Search for the cell housing the specified text and yield its (X, Y) center coordinate. 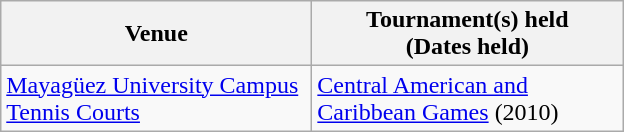
Mayagüez University Campus Tennis Courts (156, 98)
Venue (156, 34)
Tournament(s) held(Dates held) (468, 34)
Central American and Caribbean Games (2010) (468, 98)
